Determine the [X, Y] coordinate at the center of the cell enclosing the given text.  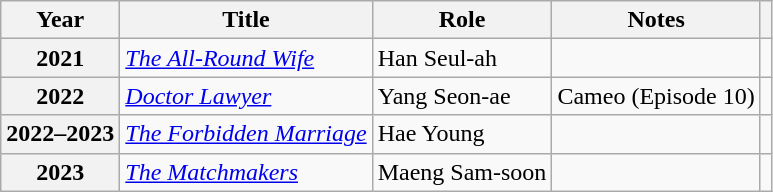
2022 [60, 96]
Cameo (Episode 10) [656, 96]
Year [60, 20]
Role [462, 20]
Han Seul-ah [462, 58]
Maeng Sam-soon [462, 172]
Yang Seon-ae [462, 96]
The Forbidden Marriage [246, 134]
2023 [60, 172]
Hae Young [462, 134]
The Matchmakers [246, 172]
Title [246, 20]
Doctor Lawyer [246, 96]
2022–2023 [60, 134]
Notes [656, 20]
2021 [60, 58]
The All-Round Wife [246, 58]
